Return [x, y] of the center of cell containing provided text 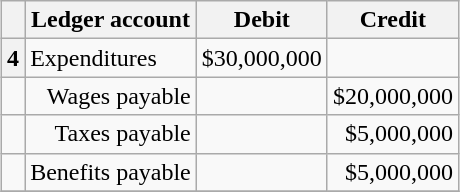
Taxes payable [111, 134]
Wages payable [111, 96]
Benefits payable [111, 172]
Expenditures [111, 58]
$20,000,000 [392, 96]
Credit [392, 20]
4 [14, 58]
Debit [262, 20]
Ledger account [111, 20]
$30,000,000 [262, 58]
